For the text-containing cell, return its midpoint in [x, y] coordinate format. 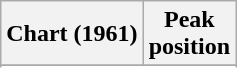
Peakposition [189, 34]
Chart (1961) [72, 34]
